Pinpoint the cell where the given text exists, returning its [x, y] midpoint coordinate. 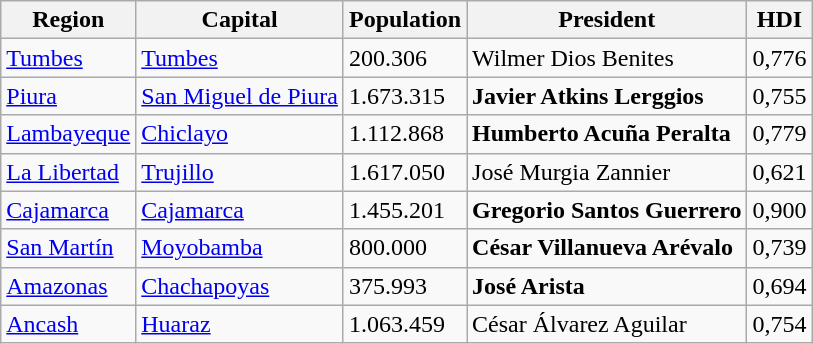
800.000 [404, 248]
0,900 [780, 210]
0,694 [780, 286]
200.306 [404, 58]
Humberto Acuña Peralta [607, 134]
César Villanueva Arévalo [607, 248]
Moyobamba [240, 248]
President [607, 20]
Chachapoyas [240, 286]
Wilmer Dios Benites [607, 58]
375.993 [404, 286]
1.673.315 [404, 96]
José Arista [607, 286]
1.617.050 [404, 172]
Population [404, 20]
Javier Atkins Lerggios [607, 96]
1.455.201 [404, 210]
Huaraz [240, 324]
0,621 [780, 172]
José Murgia Zannier [607, 172]
Capital [240, 20]
Ancash [68, 324]
Lambayeque [68, 134]
Trujillo [240, 172]
1.112.868 [404, 134]
San Martín [68, 248]
César Álvarez Aguilar [607, 324]
0,776 [780, 58]
Region [68, 20]
Gregorio Santos Guerrero [607, 210]
0,755 [780, 96]
1.063.459 [404, 324]
0,779 [780, 134]
0,754 [780, 324]
HDI [780, 20]
San Miguel de Piura [240, 96]
0,739 [780, 248]
Amazonas [68, 286]
Chiclayo [240, 134]
Piura [68, 96]
La Libertad [68, 172]
